From the cell containing the given text, extract its center point as (X, Y) coordinate. 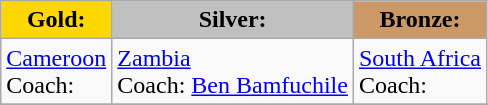
Silver: (233, 20)
Bronze: (420, 20)
ZambiaCoach: Ben Bamfuchile (233, 72)
South AfricaCoach: (420, 72)
CameroonCoach: (56, 72)
Gold: (56, 20)
